Find where the given text appears and provide that cell's center as [x, y] coordinate. 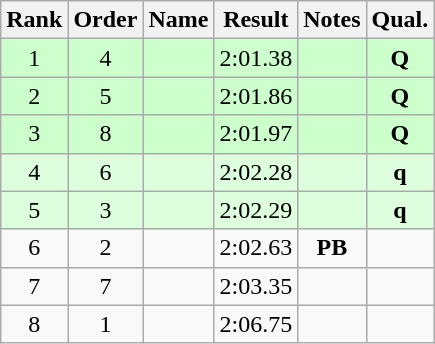
2:06.75 [256, 324]
Qual. [400, 20]
2:01.97 [256, 134]
2:01.38 [256, 58]
PB [332, 248]
Rank [34, 20]
Order [106, 20]
2:02.63 [256, 248]
2:02.28 [256, 172]
2:03.35 [256, 286]
2:02.29 [256, 210]
Name [178, 20]
2:01.86 [256, 96]
Result [256, 20]
Notes [332, 20]
